Provide the [X, Y] coordinate of the cell's center where the given text is located.  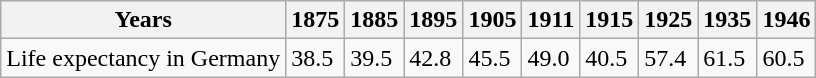
Life expectancy in Germany [144, 58]
57.4 [668, 58]
1935 [728, 20]
40.5 [610, 58]
1915 [610, 20]
1911 [551, 20]
1885 [374, 20]
1875 [316, 20]
1905 [492, 20]
45.5 [492, 58]
1946 [786, 20]
61.5 [728, 58]
42.8 [434, 58]
1925 [668, 20]
Years [144, 20]
49.0 [551, 58]
60.5 [786, 58]
39.5 [374, 58]
1895 [434, 20]
38.5 [316, 58]
